Return the [X, Y] coordinate for the center point of the cell that contains the specified text.  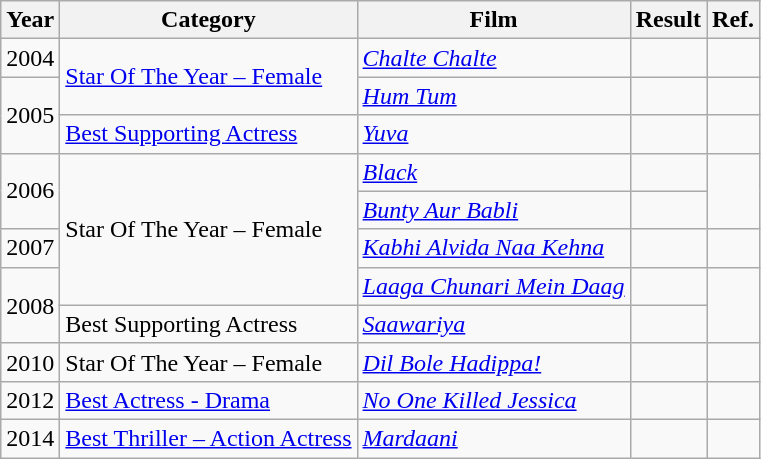
Hum Tum [494, 96]
2006 [30, 191]
Ref. [734, 20]
Dil Bole Hadippa! [494, 362]
Kabhi Alvida Naa Kehna [494, 248]
2008 [30, 305]
Mardaani [494, 438]
No One Killed Jessica [494, 400]
Category [208, 20]
Best Thriller – Action Actress [208, 438]
Best Actress - Drama [208, 400]
Yuva [494, 134]
2010 [30, 362]
2014 [30, 438]
Saawariya [494, 324]
Film [494, 20]
Laaga Chunari Mein Daag [494, 286]
2012 [30, 400]
2004 [30, 58]
Chalte Chalte [494, 58]
2007 [30, 248]
Bunty Aur Babli [494, 210]
Black [494, 172]
Result [668, 20]
2005 [30, 115]
Year [30, 20]
